From the cell containing the given text, extract its center point as (x, y) coordinate. 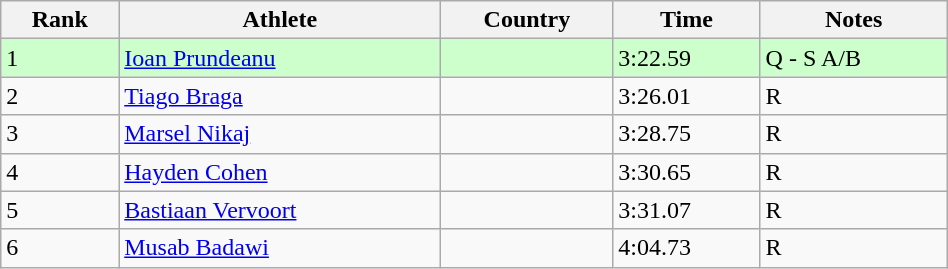
6 (60, 248)
Notes (854, 20)
Hayden Cohen (280, 172)
3:22.59 (686, 58)
4 (60, 172)
Ioan Prundeanu (280, 58)
3:26.01 (686, 96)
Rank (60, 20)
Tiago Braga (280, 96)
2 (60, 96)
Musab Badawi (280, 248)
3:30.65 (686, 172)
3:28.75 (686, 134)
Marsel Nikaj (280, 134)
3 (60, 134)
5 (60, 210)
Q - S A/B (854, 58)
1 (60, 58)
Time (686, 20)
Athlete (280, 20)
4:04.73 (686, 248)
Country (527, 20)
Bastiaan Vervoort (280, 210)
3:31.07 (686, 210)
